Provide the (x, y) coordinate of the cell's center where the given text is located.  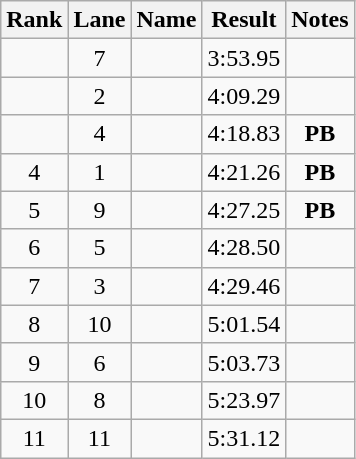
5:03.73 (244, 362)
3:53.95 (244, 58)
Notes (320, 20)
Result (244, 20)
5:23.97 (244, 400)
5:01.54 (244, 324)
1 (100, 172)
4:09.29 (244, 96)
2 (100, 96)
3 (100, 286)
4:21.26 (244, 172)
4:29.46 (244, 286)
Name (166, 20)
4:18.83 (244, 134)
Lane (100, 20)
4:27.25 (244, 210)
4:28.50 (244, 248)
Rank (34, 20)
5:31.12 (244, 438)
